Capture the cell that displays the provided text and extract its [X, Y] central coordinate. 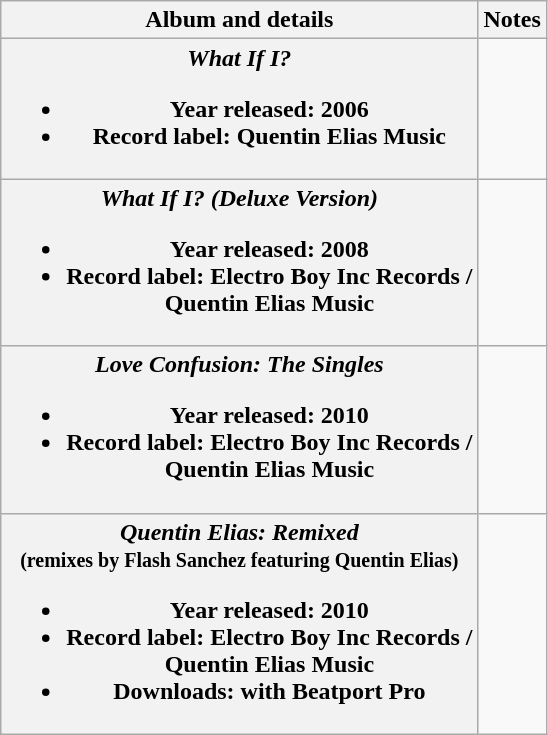
What If I? (Deluxe Version)Year released: 2008Record label: Electro Boy Inc Records / Quentin Elias Music [240, 262]
Notes [512, 20]
Love Confusion: The SinglesYear released: 2010Record label: Electro Boy Inc Records / Quentin Elias Music [240, 430]
Album and details [240, 20]
What If I?Year released: 2006Record label: Quentin Elias Music [240, 109]
